Output the [X, Y] coordinate of the center of the cell containing the given text.  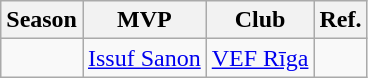
MVP [144, 20]
Club [260, 20]
Season [42, 20]
VEF Rīga [260, 58]
Issuf Sanon [144, 58]
Ref. [340, 20]
